Provide the (x, y) coordinate of the cell's center where the given text is located.  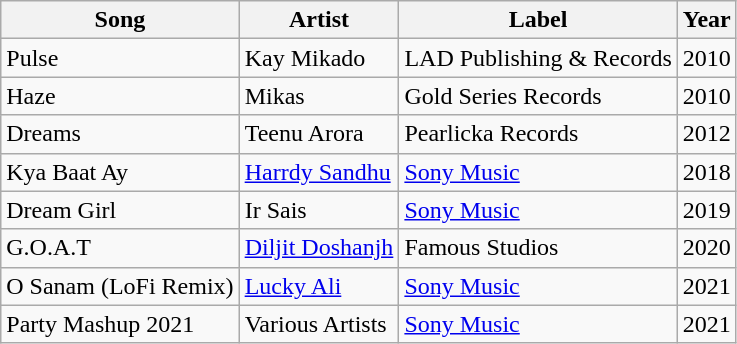
Gold Series Records (538, 96)
Various Artists (319, 324)
Dream Girl (120, 210)
2012 (706, 134)
Haze (120, 96)
Party Mashup 2021 (120, 324)
2018 (706, 172)
Harrdy Sandhu (319, 172)
LAD Publishing & Records (538, 58)
Dreams (120, 134)
2020 (706, 248)
2019 (706, 210)
Pulse (120, 58)
Mikas (319, 96)
Label (538, 20)
Kya Baat Ay (120, 172)
Famous Studios (538, 248)
Year (706, 20)
O Sanam (LoFi Remix) (120, 286)
Ir Sais (319, 210)
Lucky Ali (319, 286)
G.O.A.T (120, 248)
Artist (319, 20)
Teenu Arora (319, 134)
Song (120, 20)
Kay Mikado (319, 58)
Diljit Doshanjh (319, 248)
Pearlicka Records (538, 134)
